Output the [X, Y] coordinate of the center of the cell containing the given text.  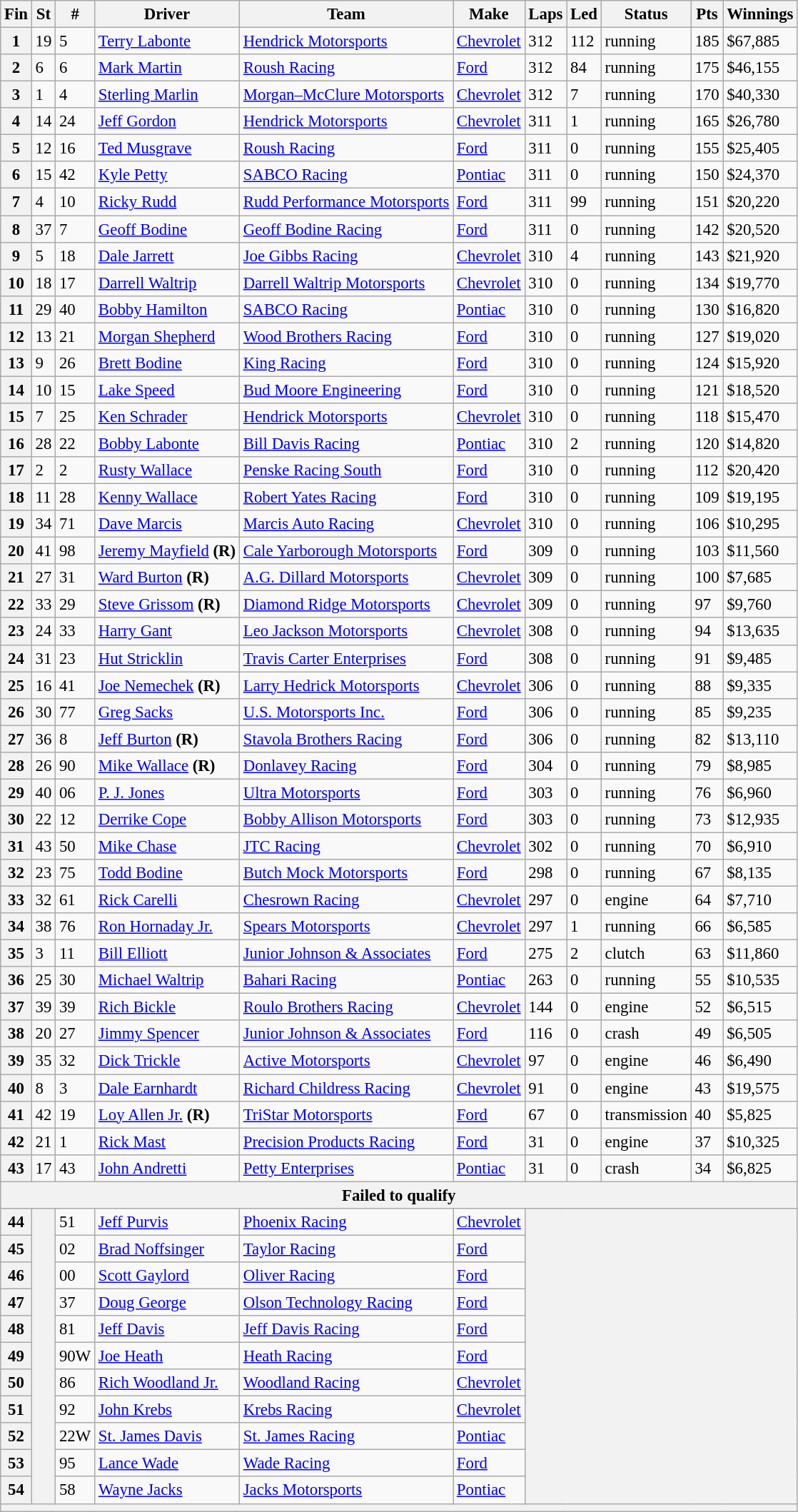
$5,825 [760, 1114]
Kenny Wallace [167, 498]
22W [76, 1436]
63 [707, 954]
Laps [545, 14]
$10,325 [760, 1141]
Joe Gibbs Racing [345, 256]
116 [545, 1034]
$19,575 [760, 1088]
155 [707, 148]
Greg Sacks [167, 712]
275 [545, 954]
Terry Labonte [167, 41]
55 [707, 980]
$15,470 [760, 417]
142 [707, 229]
A.G. Dillard Motorsports [345, 578]
$20,520 [760, 229]
St. James Davis [167, 1436]
45 [16, 1249]
Donlavey Racing [345, 766]
$6,490 [760, 1061]
King Racing [345, 363]
$15,920 [760, 363]
Brett Bodine [167, 363]
Dick Trickle [167, 1061]
Rich Bickle [167, 1007]
Olson Technology Racing [345, 1302]
Phoenix Racing [345, 1222]
Oliver Racing [345, 1276]
$9,335 [760, 685]
$6,910 [760, 846]
John Krebs [167, 1410]
Darrell Waltrip Motorsports [345, 283]
77 [76, 712]
Ricky Rudd [167, 202]
Failed to qualify [399, 1195]
Bobby Hamilton [167, 309]
Jacks Motorsports [345, 1491]
Jimmy Spencer [167, 1034]
$11,860 [760, 954]
$14,820 [760, 443]
130 [707, 309]
Ken Schrader [167, 417]
134 [707, 283]
99 [584, 202]
Taylor Racing [345, 1249]
44 [16, 1222]
Jeff Purvis [167, 1222]
$67,885 [760, 41]
$20,220 [760, 202]
302 [545, 846]
Mike Chase [167, 846]
Steve Grissom (R) [167, 605]
165 [707, 121]
00 [76, 1276]
Butch Mock Motorsports [345, 873]
100 [707, 578]
$6,515 [760, 1007]
66 [707, 927]
Joe Nemechek (R) [167, 685]
$6,585 [760, 927]
clutch [646, 954]
Michael Waltrip [167, 980]
64 [707, 900]
Stavola Brothers Racing [345, 739]
Winnings [760, 14]
143 [707, 256]
Heath Racing [345, 1356]
95 [76, 1463]
54 [16, 1491]
121 [707, 390]
Bahari Racing [345, 980]
transmission [646, 1114]
$16,820 [760, 309]
Jeff Gordon [167, 121]
$8,985 [760, 766]
Wayne Jacks [167, 1491]
$9,235 [760, 712]
John Andretti [167, 1168]
Ron Hornaday Jr. [167, 927]
Scott Gaylord [167, 1276]
$46,155 [760, 68]
$9,485 [760, 658]
$10,295 [760, 524]
304 [545, 766]
Precision Products Racing [345, 1141]
$19,195 [760, 498]
Morgan–McClure Motorsports [345, 95]
92 [76, 1410]
170 [707, 95]
Doug George [167, 1302]
$24,370 [760, 175]
$7,685 [760, 578]
$9,760 [760, 605]
Ward Burton (R) [167, 578]
48 [16, 1329]
Led [584, 14]
Rudd Performance Motorsports [345, 202]
Kyle Petty [167, 175]
$19,020 [760, 336]
185 [707, 41]
Richard Childress Racing [345, 1088]
Team [345, 14]
Pts [707, 14]
Roulo Brothers Racing [345, 1007]
St [43, 14]
06 [76, 792]
Jeremy Mayfield (R) [167, 551]
Harry Gant [167, 632]
175 [707, 68]
Driver [167, 14]
Active Motorsports [345, 1061]
Travis Carter Enterprises [345, 658]
70 [707, 846]
Geoff Bodine Racing [345, 229]
TriStar Motorsports [345, 1114]
$26,780 [760, 121]
298 [545, 873]
Darrell Waltrip [167, 283]
Diamond Ridge Motorsports [345, 605]
Spears Motorsports [345, 927]
Derrike Cope [167, 820]
Bobby Allison Motorsports [345, 820]
58 [76, 1491]
90W [76, 1356]
124 [707, 363]
Status [646, 14]
Make [489, 14]
JTC Racing [345, 846]
Ultra Motorsports [345, 792]
Penske Racing South [345, 470]
Larry Hedrick Motorsports [345, 685]
75 [76, 873]
118 [707, 417]
Petty Enterprises [345, 1168]
Rick Carelli [167, 900]
Rick Mast [167, 1141]
Dale Earnhardt [167, 1088]
Cale Yarborough Motorsports [345, 551]
71 [76, 524]
Geoff Bodine [167, 229]
Leo Jackson Motorsports [345, 632]
103 [707, 551]
Bill Elliott [167, 954]
$10,535 [760, 980]
Rich Woodland Jr. [167, 1383]
144 [545, 1007]
St. James Racing [345, 1436]
98 [76, 551]
$20,420 [760, 470]
84 [584, 68]
# [76, 14]
47 [16, 1302]
Loy Allen Jr. (R) [167, 1114]
$12,935 [760, 820]
$11,560 [760, 551]
263 [545, 980]
120 [707, 443]
Rusty Wallace [167, 470]
$7,710 [760, 900]
86 [76, 1383]
Krebs Racing [345, 1410]
53 [16, 1463]
61 [76, 900]
79 [707, 766]
127 [707, 336]
Brad Noffsinger [167, 1249]
Morgan Shepherd [167, 336]
$6,960 [760, 792]
82 [707, 739]
Jeff Davis Racing [345, 1329]
Mark Martin [167, 68]
02 [76, 1249]
Woodland Racing [345, 1383]
Marcis Auto Racing [345, 524]
$13,635 [760, 632]
Mike Wallace (R) [167, 766]
Joe Heath [167, 1356]
94 [707, 632]
85 [707, 712]
Bud Moore Engineering [345, 390]
Jeff Davis [167, 1329]
88 [707, 685]
Lake Speed [167, 390]
Wood Brothers Racing [345, 336]
106 [707, 524]
$21,920 [760, 256]
U.S. Motorsports Inc. [345, 712]
73 [707, 820]
Dave Marcis [167, 524]
$8,135 [760, 873]
151 [707, 202]
$6,825 [760, 1168]
Fin [16, 14]
Wade Racing [345, 1463]
Robert Yates Racing [345, 498]
P. J. Jones [167, 792]
$40,330 [760, 95]
Chesrown Racing [345, 900]
90 [76, 766]
Sterling Marlin [167, 95]
109 [707, 498]
81 [76, 1329]
$6,505 [760, 1034]
Dale Jarrett [167, 256]
Hut Stricklin [167, 658]
Todd Bodine [167, 873]
Bill Davis Racing [345, 443]
150 [707, 175]
Bobby Labonte [167, 443]
$18,520 [760, 390]
Lance Wade [167, 1463]
$19,770 [760, 283]
$25,405 [760, 148]
$13,110 [760, 739]
Ted Musgrave [167, 148]
Jeff Burton (R) [167, 739]
